Provide the (x, y) coordinate of the cell's center where the given text is located.  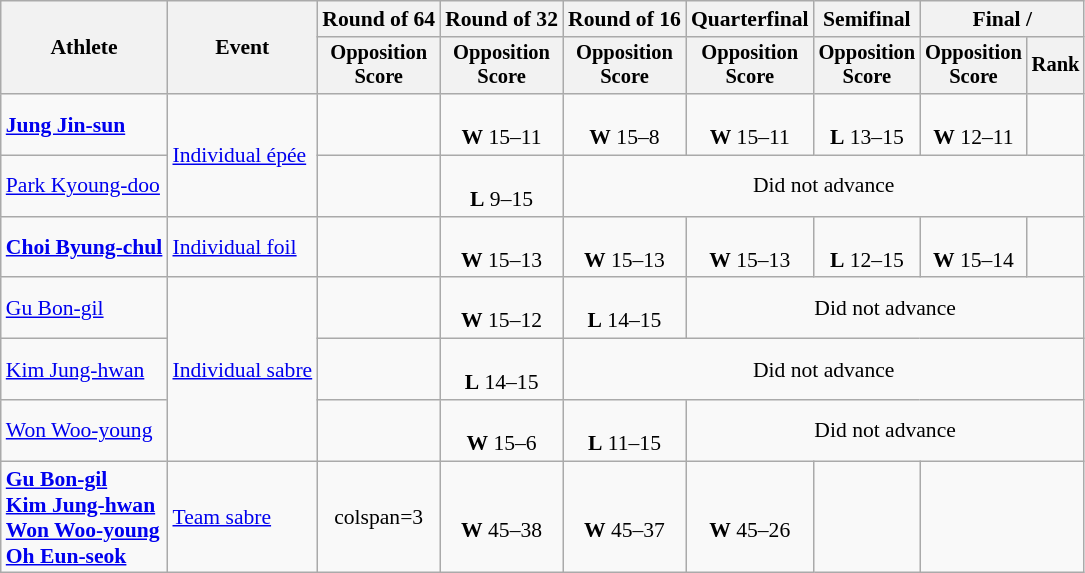
Round of 64 (378, 19)
Rank (1056, 66)
Individual foil (242, 248)
L 13–15 (868, 124)
Event (242, 48)
W 15–6 (502, 430)
Jung Jin-sun (84, 124)
colspan=3 (378, 517)
Round of 32 (502, 19)
Gu Bon-gilKim Jung-hwanWon Woo-youngOh Eun-seok (84, 517)
W 15–8 (624, 124)
L 9–15 (502, 186)
Round of 16 (624, 19)
W 12–11 (974, 124)
Gu Bon-gil (84, 308)
L 11–15 (624, 430)
Individual sabre (242, 370)
Team sabre (242, 517)
W 45–26 (750, 517)
Semifinal (868, 19)
W 45–38 (502, 517)
Final / (1002, 19)
L 12–15 (868, 248)
Choi Byung-chul (84, 248)
Individual épée (242, 155)
Kim Jung-hwan (84, 370)
Quarterfinal (750, 19)
Park Kyoung-doo (84, 186)
W 45–37 (624, 517)
Athlete (84, 48)
Won Woo-young (84, 430)
W 15–12 (502, 308)
W 15–14 (974, 248)
